Find where the given text appears and provide that cell's center as [X, Y] coordinate. 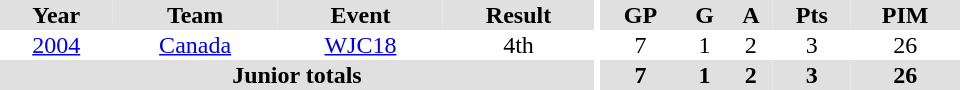
Year [56, 15]
Result [518, 15]
4th [518, 45]
2004 [56, 45]
Junior totals [297, 75]
A [750, 15]
G [705, 15]
Team [194, 15]
PIM [905, 15]
WJC18 [360, 45]
Event [360, 15]
Canada [194, 45]
Pts [812, 15]
GP [640, 15]
